Locate the cell with the specified text and output its (x, y) center coordinate. 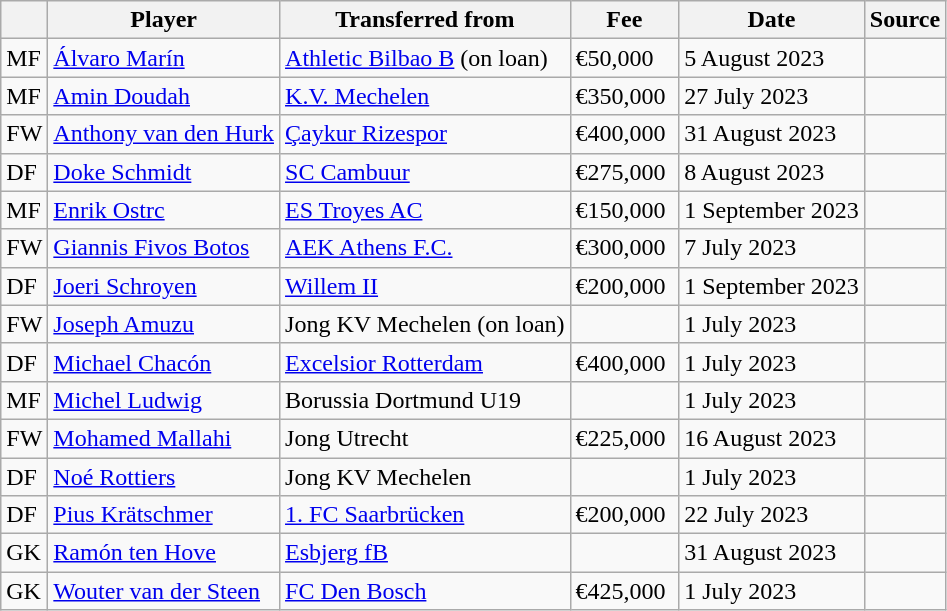
Joseph Amuzu (164, 324)
Transferred from (426, 20)
16 August 2023 (772, 438)
ES Troyes AC (426, 210)
Enrik Ostrc (164, 210)
Jong Utrecht (426, 438)
8 August 2023 (772, 172)
Michel Ludwig (164, 400)
€225,000 (624, 438)
FC Den Bosch (426, 591)
Álvaro Marín (164, 58)
K.V. Mechelen (426, 96)
Esbjerg fB (426, 553)
1. FC Saarbrücken (426, 515)
Jong KV Mechelen (426, 477)
5 August 2023 (772, 58)
Excelsior Rotterdam (426, 362)
€150,000 (624, 210)
Fee (624, 20)
Willem II (426, 286)
SC Cambuur (426, 172)
Anthony van den Hurk (164, 134)
Çaykur Rizespor (426, 134)
Joeri Schroyen (164, 286)
€50,000 (624, 58)
Giannis Fivos Botos (164, 248)
Michael Chacón (164, 362)
Borussia Dortmund U19 (426, 400)
22 July 2023 (772, 515)
27 July 2023 (772, 96)
Noé Rottiers (164, 477)
€300,000 (624, 248)
€275,000 (624, 172)
Doke Schmidt (164, 172)
Pius Krätschmer (164, 515)
Date (772, 20)
Mohamed Mallahi (164, 438)
Athletic Bilbao B (on loan) (426, 58)
AEK Athens F.C. (426, 248)
€425,000 (624, 591)
Ramón ten Hove (164, 553)
Player (164, 20)
Amin Doudah (164, 96)
Wouter van der Steen (164, 591)
Jong KV Mechelen (on loan) (426, 324)
€350,000 (624, 96)
7 July 2023 (772, 248)
Source (904, 20)
